Return (X, Y) of the center of cell containing provided text 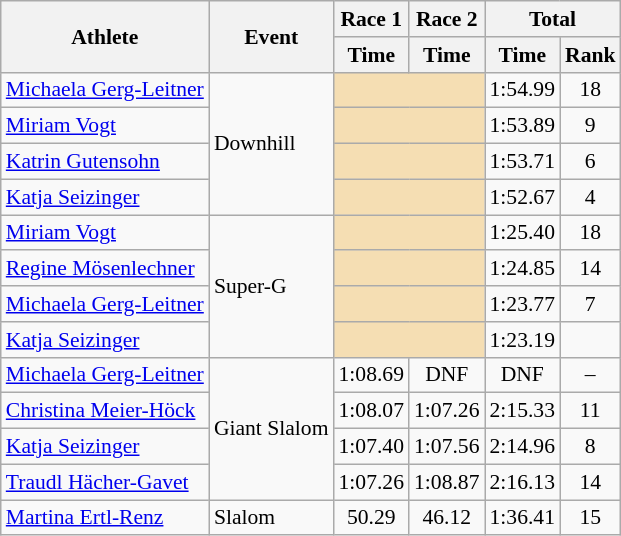
1:08.69 (372, 375)
– (590, 375)
1:07.40 (372, 447)
1:23.77 (522, 304)
4 (590, 197)
Slalom (272, 518)
50.29 (372, 518)
Christina Meier-Höck (105, 411)
2:15.33 (522, 411)
6 (590, 162)
9 (590, 126)
Race 2 (446, 19)
Regine Mösenlechner (105, 269)
2:14.96 (522, 447)
8 (590, 447)
7 (590, 304)
1:25.40 (522, 233)
Total (552, 19)
Martina Ertl-Renz (105, 518)
1:24.85 (522, 269)
Rank (590, 55)
1:23.19 (522, 340)
11 (590, 411)
2:16.13 (522, 482)
1:08.87 (446, 482)
1:07.56 (446, 447)
1:53.71 (522, 162)
Katrin Gutensohn (105, 162)
Traudl Hächer-Gavet (105, 482)
1:53.89 (522, 126)
Giant Slalom (272, 428)
Downhill (272, 143)
Event (272, 36)
Athlete (105, 36)
46.12 (446, 518)
1:54.99 (522, 90)
1:08.07 (372, 411)
1:52.67 (522, 197)
Super-G (272, 286)
Race 1 (372, 19)
1:36.41 (522, 518)
15 (590, 518)
